From the cell containing the given text, extract its center point as [x, y] coordinate. 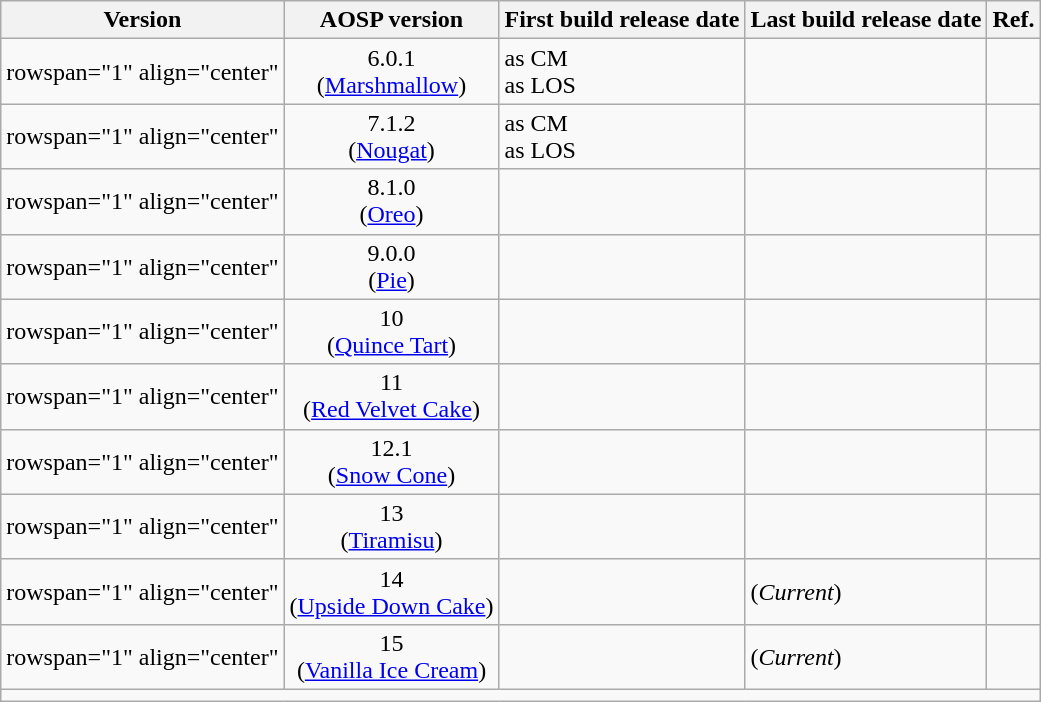
7.1.2 (Nougat) [392, 136]
6.0.1(Marshmallow) [392, 72]
12.1 (Snow Cone) [392, 462]
Ref. [1014, 20]
11 (Red Velvet Cake) [392, 396]
Version [142, 20]
9.0.0 (Pie) [392, 266]
15 (Vanilla Ice Cream) [392, 656]
AOSP version [392, 20]
8.1.0 (Oreo) [392, 202]
Last build release date [866, 20]
13 (Tiramisu) [392, 526]
First build release date [622, 20]
10 (Quince Tart) [392, 332]
14 (Upside Down Cake) [392, 592]
